For the text-containing cell, return its midpoint in [x, y] coordinate format. 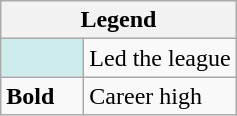
Bold [42, 96]
Led the league [160, 58]
Legend [118, 20]
Career high [160, 96]
